For the text-containing cell, return its midpoint in (x, y) coordinate format. 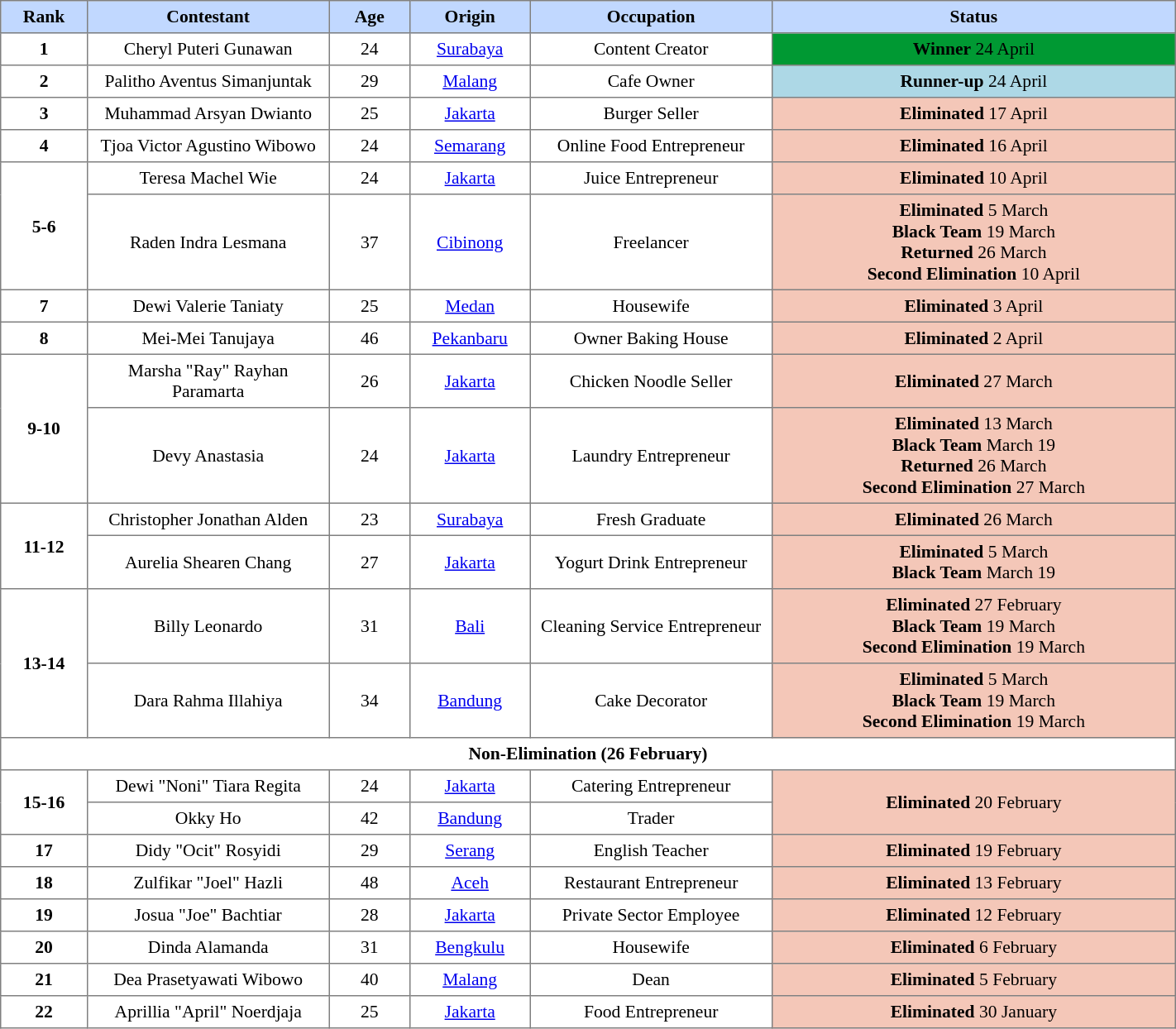
Restaurant Entrepreneur (652, 883)
Yogurt Drink Entrepreneur (652, 562)
Eliminated 19 February (973, 850)
Rank (45, 17)
Eliminated 3 April (973, 306)
Tjoa Victor Agustino Wibowo (208, 146)
Eliminated 27 February Black Team 19 MarchSecond Elimination 19 March (973, 626)
22 (45, 1012)
42 (370, 819)
27 (370, 562)
Bengkulu (470, 948)
Eliminated 5 MarchBlack Team 19 MarchReturned 26 MarchSecond Elimination 10 April (973, 242)
Okky Ho (208, 819)
Eliminated 27 March (973, 380)
Billy Leonardo (208, 626)
Dean (652, 979)
Runner-up 24 April (973, 81)
Eliminated 5 March Black Team 19 MarchSecond Elimination 19 March (973, 701)
Trader (652, 819)
20 (45, 948)
Aceh (470, 883)
Eliminated 16 April (973, 146)
Eliminated 2 April (973, 337)
Medan (470, 306)
Raden Indra Lesmana (208, 242)
English Teacher (652, 850)
Content Creator (652, 50)
Josua "Joe" Bachtiar (208, 915)
48 (370, 883)
Aurelia Shearen Chang (208, 562)
Semarang (470, 146)
5-6 (45, 226)
Cafe Owner (652, 81)
Muhammad Arsyan Dwianto (208, 114)
Dewi "Noni" Tiara Regita (208, 786)
18 (45, 883)
Bali (470, 626)
Teresa Machel Wie (208, 179)
Palitho Aventus Simanjuntak (208, 81)
Online Food Entrepreneur (652, 146)
Food Entrepreneur (652, 1012)
Didy "Ocit" Rosyidi (208, 850)
Dewi Valerie Taniaty (208, 306)
40 (370, 979)
Zulfikar "Joel" Hazli (208, 883)
Cleaning Service Entrepreneur (652, 626)
Eliminated 17 April (973, 114)
Status (973, 17)
Serang (470, 850)
Dea Prasetyawati Wibowo (208, 979)
Fresh Graduate (652, 519)
3 (45, 114)
Devy Anastasia (208, 456)
17 (45, 850)
Age (370, 17)
11-12 (45, 546)
7 (45, 306)
Eliminated 30 January (973, 1012)
9-10 (45, 428)
Dara Rahma Illahiya (208, 701)
Eliminated 13 March Black Team March 19Returned 26 MarchSecond Elimination 27 March (973, 456)
28 (370, 915)
Pekanbaru (470, 337)
Eliminated 13 February (973, 883)
21 (45, 979)
Eliminated 20 February (973, 802)
46 (370, 337)
Eliminated 6 February (973, 948)
Catering Entrepreneur (652, 786)
34 (370, 701)
8 (45, 337)
13-14 (45, 663)
Cake Decorator (652, 701)
Juice Entrepreneur (652, 179)
Christopher Jonathan Alden (208, 519)
Winner 24 April (973, 50)
Freelancer (652, 242)
37 (370, 242)
Private Sector Employee (652, 915)
Laundry Entrepreneur (652, 456)
Eliminated 5 MarchBlack Team March 19 (973, 562)
Eliminated 5 February (973, 979)
Eliminated 10 April (973, 179)
Non-Elimination (26 February) (588, 754)
Origin (470, 17)
26 (370, 380)
Contestant (208, 17)
Dinda Alamanda (208, 948)
23 (370, 519)
Burger Seller (652, 114)
Eliminated 12 February (973, 915)
Chicken Noodle Seller (652, 380)
Occupation (652, 17)
Owner Baking House (652, 337)
1 (45, 50)
Eliminated 26 March (973, 519)
Aprillia "April" Noerdjaja (208, 1012)
Cibinong (470, 242)
15-16 (45, 802)
Mei-Mei Tanujaya (208, 337)
4 (45, 146)
19 (45, 915)
2 (45, 81)
Cheryl Puteri Gunawan (208, 50)
Marsha "Ray" Rayhan Paramarta (208, 380)
